Return the [x, y] coordinate for the center point of the cell that contains the specified text.  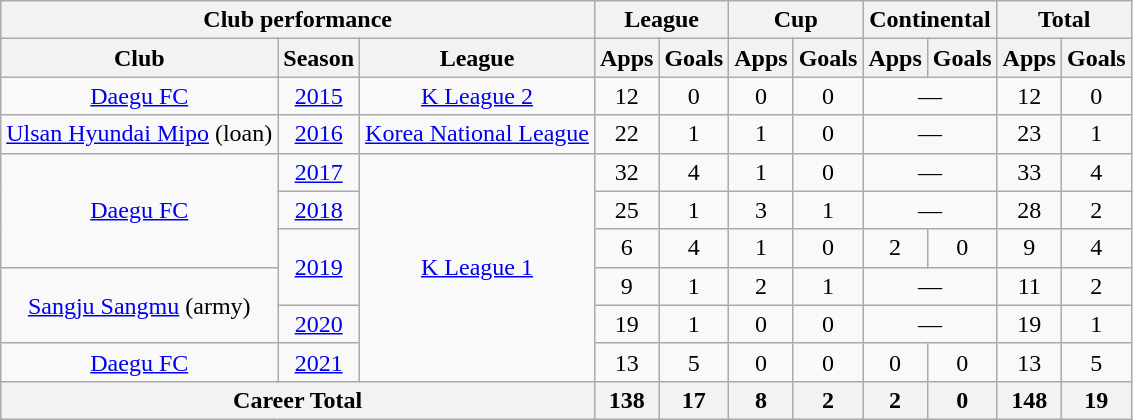
17 [694, 400]
148 [1029, 400]
Sangju Sangmu (army) [140, 305]
138 [626, 400]
Cup [796, 20]
K League 2 [478, 96]
2020 [319, 324]
28 [1029, 210]
2015 [319, 96]
11 [1029, 286]
Ulsan Hyundai Mipo (loan) [140, 134]
2018 [319, 210]
25 [626, 210]
8 [761, 400]
Total [1064, 20]
Club performance [298, 20]
2021 [319, 362]
3 [761, 210]
Korea National League [478, 134]
K League 1 [478, 267]
2019 [319, 267]
2016 [319, 134]
Season [319, 58]
6 [626, 248]
23 [1029, 134]
22 [626, 134]
32 [626, 172]
Continental [930, 20]
33 [1029, 172]
Club [140, 58]
Career Total [298, 400]
2017 [319, 172]
